Return (X, Y) of the center of cell containing provided text 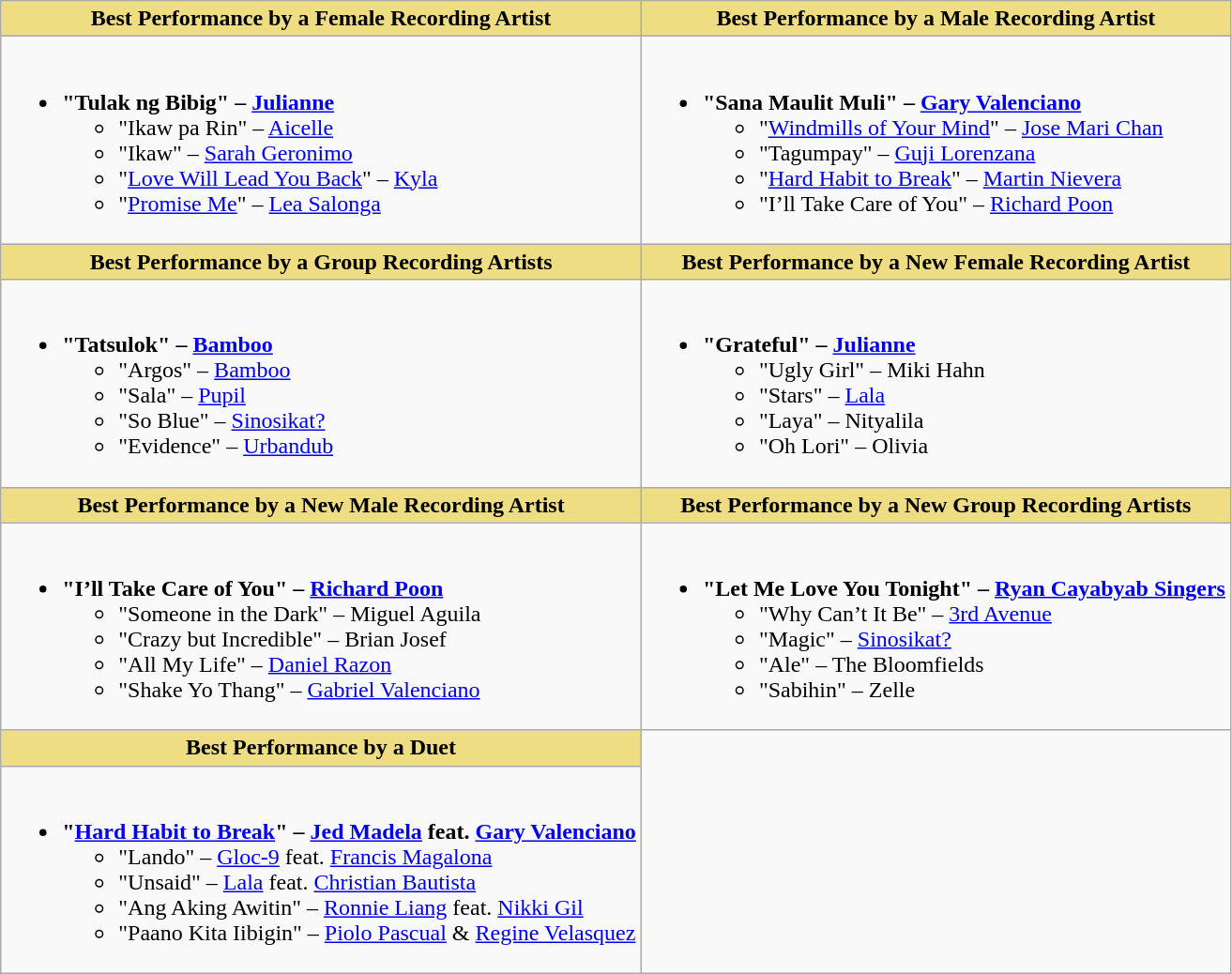
Best Performance by a New Male Recording Artist (321, 505)
Best Performance by a Group Recording Artists (321, 262)
Best Performance by a Male Recording Artist (935, 19)
Best Performance by a New Female Recording Artist (935, 262)
Best Performance by a Female Recording Artist (321, 19)
Best Performance by a New Group Recording Artists (935, 505)
"Grateful" – Julianne"Ugly Girl" – Miki Hahn"Stars" – Lala"Laya" – Nityalila"Oh Lori" – Olivia (935, 383)
"Tatsulok" – Bamboo"Argos" – Bamboo"Sala" – Pupil"So Blue" – Sinosikat?"Evidence" – Urbandub (321, 383)
"Tulak ng Bibig" – Julianne"Ikaw pa Rin" – Aicelle"Ikaw" – Sarah Geronimo"Love Will Lead You Back" – Kyla"Promise Me" – Lea Salonga (321, 141)
"Let Me Love You Tonight" – Ryan Cayabyab Singers"Why Can’t It Be" – 3rd Avenue"Magic" – Sinosikat?"Ale" – The Bloomfields"Sabihin" – Zelle (935, 627)
Best Performance by a Duet (321, 748)
